From the cell containing the given text, extract its center point as [x, y] coordinate. 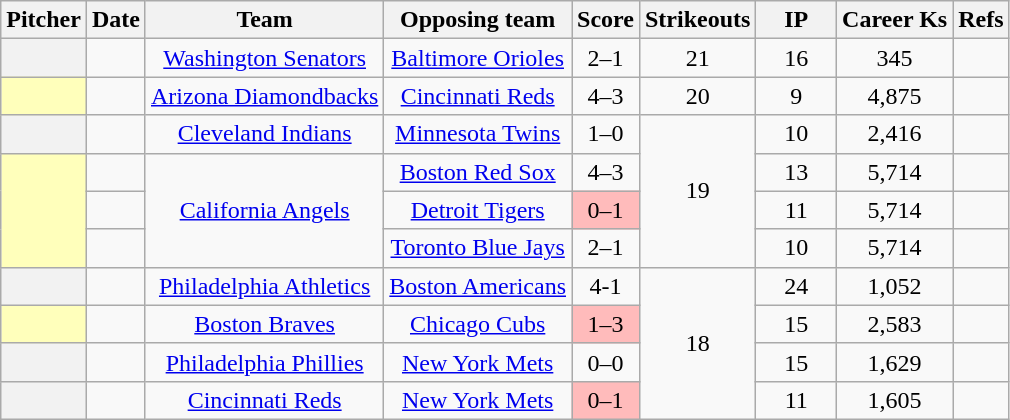
4,875 [895, 96]
21 [697, 58]
Washington Senators [264, 58]
California Angels [264, 210]
9 [796, 96]
4-1 [606, 286]
Date [116, 20]
Score [606, 20]
IP [796, 20]
1–3 [606, 324]
345 [895, 58]
1–0 [606, 134]
1,052 [895, 286]
Strikeouts [697, 20]
0–0 [606, 362]
2,583 [895, 324]
Boston Braves [264, 324]
Refs [981, 20]
1,629 [895, 362]
Chicago Cubs [478, 324]
Arizona Diamondbacks [264, 96]
2,416 [895, 134]
Pitcher [44, 20]
Boston Red Sox [478, 172]
Cleveland Indians [264, 134]
20 [697, 96]
Boston Americans [478, 286]
Philadelphia Phillies [264, 362]
Detroit Tigers [478, 210]
16 [796, 58]
24 [796, 286]
Career Ks [895, 20]
Minnesota Twins [478, 134]
Opposing team [478, 20]
Baltimore Orioles [478, 58]
Philadelphia Athletics [264, 286]
Team [264, 20]
Toronto Blue Jays [478, 248]
13 [796, 172]
19 [697, 191]
1,605 [895, 400]
18 [697, 343]
